Provide the (x, y) coordinate of the cell's center where the given text is located.  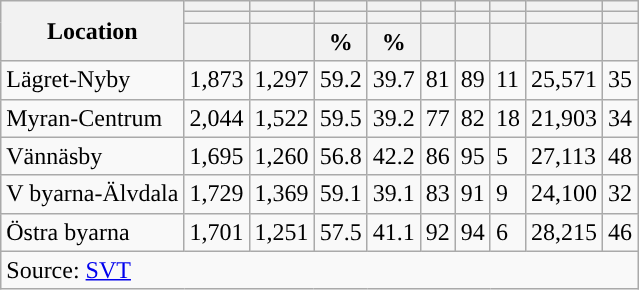
59.1 (340, 194)
Location (92, 31)
59.2 (340, 80)
92 (438, 232)
94 (472, 232)
91 (472, 194)
21,903 (564, 118)
Source: SVT (320, 270)
46 (620, 232)
5 (508, 156)
48 (620, 156)
59.5 (340, 118)
34 (620, 118)
6 (508, 232)
Östra byarna (92, 232)
83 (438, 194)
28,215 (564, 232)
9 (508, 194)
1,522 (282, 118)
39.1 (394, 194)
1,260 (282, 156)
89 (472, 80)
V byarna-Älvdala (92, 194)
39.2 (394, 118)
1,701 (216, 232)
1,873 (216, 80)
95 (472, 156)
35 (620, 80)
Myran-Centrum (92, 118)
41.1 (394, 232)
11 (508, 80)
Vännäsby (92, 156)
81 (438, 80)
25,571 (564, 80)
86 (438, 156)
56.8 (340, 156)
57.5 (340, 232)
1,695 (216, 156)
32 (620, 194)
42.2 (394, 156)
82 (472, 118)
1,369 (282, 194)
1,251 (282, 232)
24,100 (564, 194)
1,729 (216, 194)
18 (508, 118)
77 (438, 118)
Lägret-Nyby (92, 80)
39.7 (394, 80)
2,044 (216, 118)
1,297 (282, 80)
27,113 (564, 156)
